Scan for the cell matching the given text and deliver its [X, Y] coordinate at center. 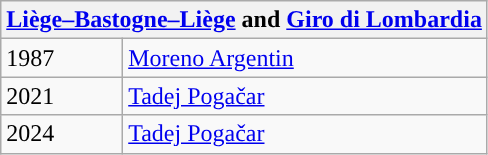
Moreno Argentin [306, 58]
Liège–Bastogne–Liège and Giro di Lombardia [244, 20]
2021 [62, 96]
2024 [62, 134]
1987 [62, 58]
